Return the (X, Y) coordinate for the center point of the cell that contains the specified text.  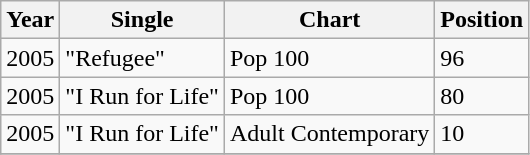
"Refugee" (142, 58)
Adult Contemporary (329, 134)
96 (482, 58)
Position (482, 20)
Year (30, 20)
Single (142, 20)
10 (482, 134)
Chart (329, 20)
80 (482, 96)
